Find where the given text appears and provide that cell's center as (X, Y) coordinate. 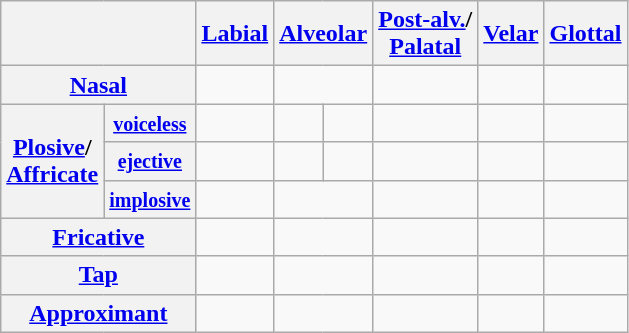
Glottal (586, 34)
ejective (150, 161)
Post-alv./Palatal (426, 34)
Approximant (98, 313)
Fricative (98, 237)
Plosive/Affricate (52, 161)
Alveolar (324, 34)
Labial (235, 34)
Nasal (98, 85)
Tap (98, 275)
Velar (511, 34)
implosive (150, 199)
voiceless (150, 123)
